Scan for the cell matching the given text and deliver its (x, y) coordinate at center. 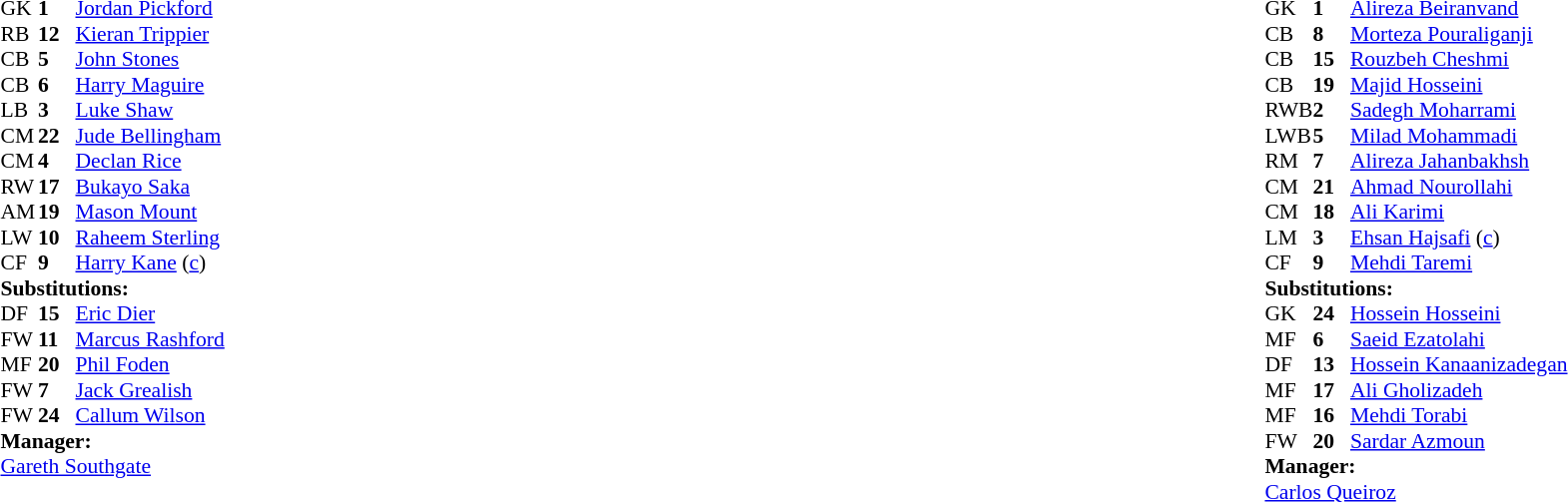
16 (1331, 416)
LB (19, 111)
Declan Rice (150, 161)
22 (57, 136)
LW (19, 238)
Milad Mohammadi (1459, 136)
Mehdi Taremi (1459, 262)
18 (1331, 213)
Majid Hosseini (1459, 85)
John Stones (150, 59)
Mason Mount (150, 213)
Ehsan Hajsafi (c) (1459, 238)
AM (19, 213)
Raheem Sterling (150, 238)
Morteza Pouraliganji (1459, 34)
Rouzbeh Cheshmi (1459, 59)
Phil Foden (150, 364)
Gareth Southgate (112, 466)
Sadegh Moharrami (1459, 111)
Hossein Hosseini (1459, 314)
Eric Dier (150, 314)
10 (57, 238)
Ali Gholizadeh (1459, 390)
Ali Karimi (1459, 213)
RW (19, 187)
Jack Grealish (150, 390)
Jude Bellingham (150, 136)
GK (1288, 314)
Hossein Kanaanizadegan (1459, 364)
LWB (1288, 136)
RWB (1288, 111)
Harry Maguire (150, 85)
2 (1331, 111)
Callum Wilson (150, 416)
Saeid Ezatolahi (1459, 339)
Sardar Azmoun (1459, 441)
RB (19, 34)
12 (57, 34)
Bukayo Saka (150, 187)
13 (1331, 364)
21 (1331, 187)
4 (57, 161)
Harry Kane (c) (150, 262)
Kieran Trippier (150, 34)
8 (1331, 34)
Marcus Rashford (150, 339)
Luke Shaw (150, 111)
Alireza Jahanbakhsh (1459, 161)
Ahmad Nourollahi (1459, 187)
Mehdi Torabi (1459, 416)
LM (1288, 238)
RM (1288, 161)
11 (57, 339)
